Return the (x, y) coordinate for the center point of the cell that contains the specified text.  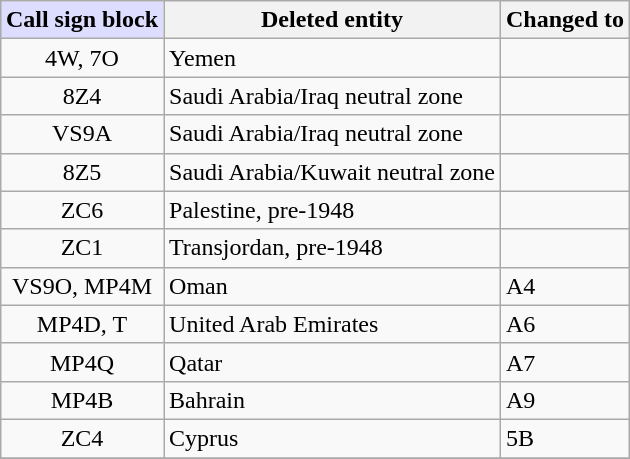
A9 (564, 400)
Deleted entity (332, 20)
Qatar (332, 362)
United Arab Emirates (332, 324)
Cyprus (332, 438)
5B (564, 438)
VS9A (82, 134)
Bahrain (332, 400)
8Z5 (82, 172)
ZC1 (82, 248)
Oman (332, 286)
Call sign block (82, 20)
MP4D, T (82, 324)
A4 (564, 286)
MP4B (82, 400)
A7 (564, 362)
Yemen (332, 58)
ZC6 (82, 210)
VS9O, MP4M (82, 286)
Saudi Arabia/Kuwait neutral zone (332, 172)
Transjordan, pre-1948 (332, 248)
Palestine, pre-1948 (332, 210)
A6 (564, 324)
Changed to (564, 20)
ZC4 (82, 438)
MP4Q (82, 362)
8Z4 (82, 96)
4W, 7O (82, 58)
